Detect which cell encompasses the target text, then output its [X, Y] center coordinate. 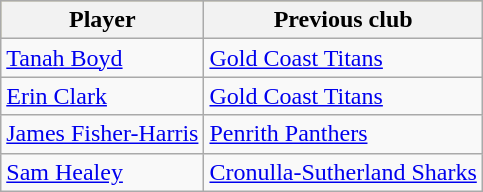
Penrith Panthers [343, 134]
Player [102, 20]
Cronulla-Sutherland Sharks [343, 172]
Erin Clark [102, 96]
Sam Healey [102, 172]
Tanah Boyd [102, 58]
James Fisher-Harris [102, 134]
Previous club [343, 20]
